Detect which cell encompasses the target text, then output its (x, y) center coordinate. 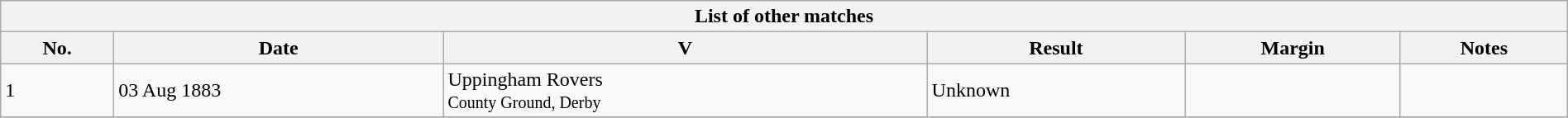
List of other matches (784, 17)
1 (58, 91)
Margin (1293, 48)
Result (1056, 48)
Date (279, 48)
Uppingham Rovers County Ground, Derby (685, 91)
03 Aug 1883 (279, 91)
Notes (1484, 48)
No. (58, 48)
V (685, 48)
Unknown (1056, 91)
